Return the (X, Y) coordinate for the center point of the cell that contains the specified text.  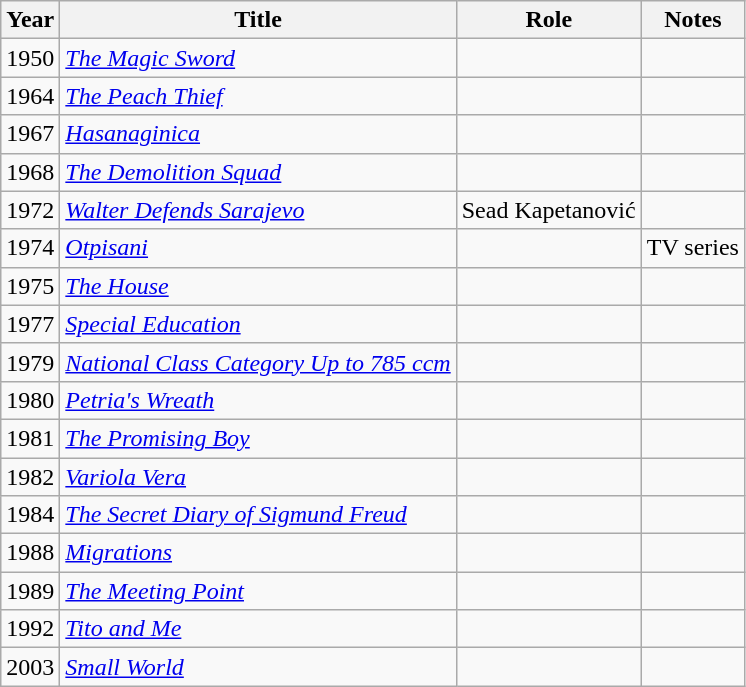
Title (258, 20)
1992 (30, 629)
Variola Vera (258, 477)
2003 (30, 667)
Special Education (258, 324)
Role (548, 20)
The Promising Boy (258, 438)
1968 (30, 172)
1974 (30, 248)
Small World (258, 667)
Year (30, 20)
1975 (30, 286)
1982 (30, 477)
Walter Defends Sarajevo (258, 210)
The House (258, 286)
1950 (30, 58)
TV series (692, 248)
The Demolition Squad (258, 172)
1967 (30, 134)
The Meeting Point (258, 591)
The Magic Sword (258, 58)
1984 (30, 515)
Notes (692, 20)
1972 (30, 210)
1980 (30, 400)
Petria's Wreath (258, 400)
National Class Category Up to 785 ccm (258, 362)
Tito and Me (258, 629)
1989 (30, 591)
1964 (30, 96)
The Secret Diary of Sigmund Freud (258, 515)
1977 (30, 324)
Otpisani (258, 248)
1979 (30, 362)
Sead Kapetanović (548, 210)
Hasanaginica (258, 134)
Migrations (258, 553)
1981 (30, 438)
The Peach Thief (258, 96)
1988 (30, 553)
